Pinpoint the cell where the given text exists, returning its (x, y) midpoint coordinate. 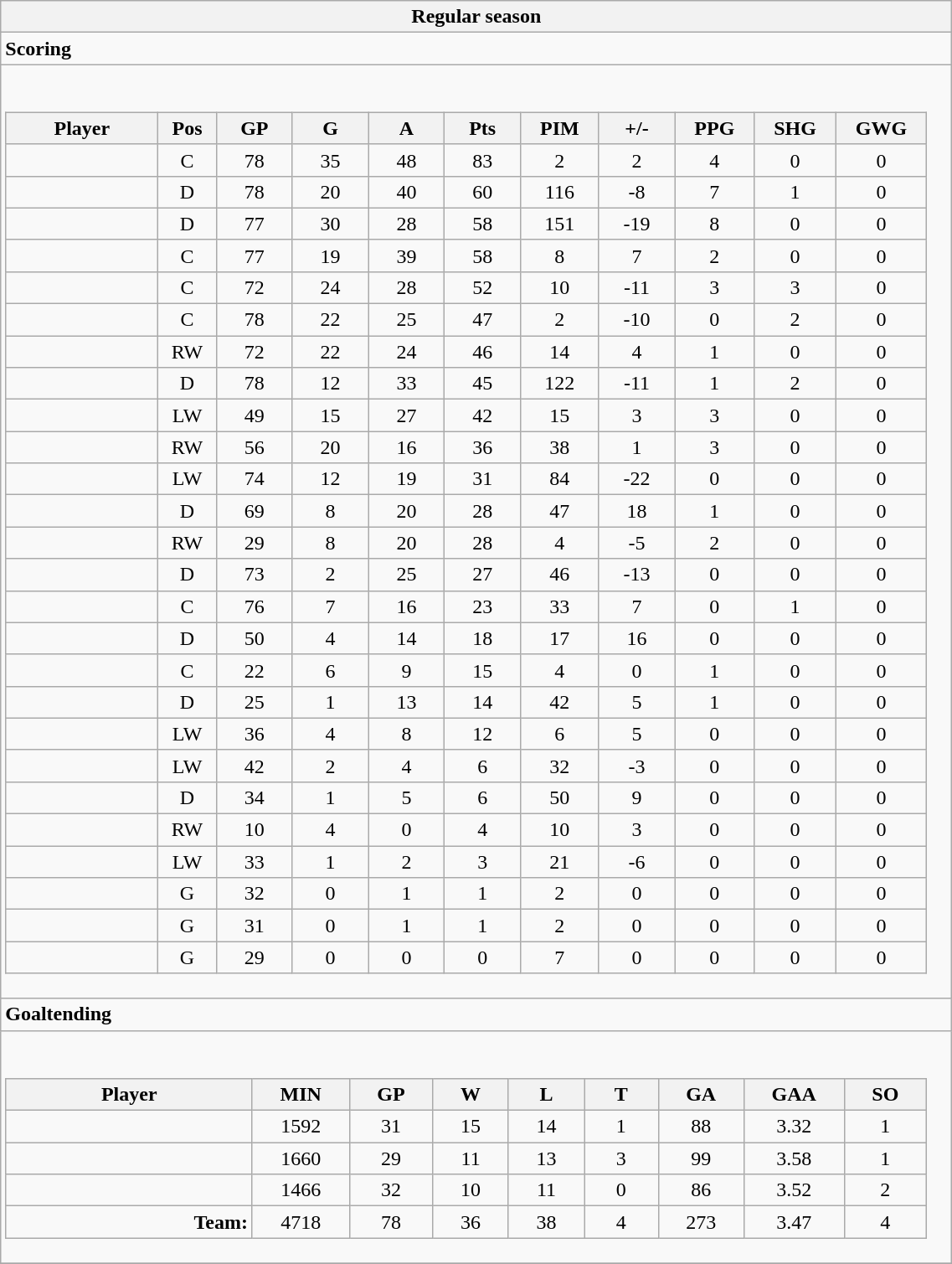
52 (482, 287)
-10 (636, 320)
GA (701, 1094)
76 (255, 606)
116 (560, 192)
35 (330, 160)
L (546, 1094)
1592 (301, 1127)
84 (560, 479)
34 (255, 797)
Pos (188, 128)
3.52 (794, 1190)
4718 (301, 1222)
83 (482, 160)
40 (407, 192)
-13 (636, 575)
W (471, 1094)
-6 (636, 862)
T (621, 1094)
23 (482, 606)
69 (255, 511)
Goaltending (476, 1014)
Scoring (476, 49)
-19 (636, 224)
39 (407, 255)
Player MIN GP W L T GA GAA SO 1592 31 15 14 1 88 3.32 1 1660 29 11 13 3 99 3.58 1 1466 32 10 11 0 86 3.52 2 Team: 4718 78 36 38 4 273 3.47 4 (476, 1147)
122 (560, 384)
48 (407, 160)
30 (330, 224)
Team: (129, 1222)
+/- (636, 128)
A (407, 128)
PPG (715, 128)
-3 (636, 766)
99 (701, 1158)
GAA (794, 1094)
1466 (301, 1190)
17 (560, 638)
74 (255, 479)
3.47 (794, 1222)
1660 (301, 1158)
Pts (482, 128)
45 (482, 384)
49 (255, 415)
56 (255, 447)
88 (701, 1127)
3.58 (794, 1158)
73 (255, 575)
GWG (881, 128)
151 (560, 224)
SHG (795, 128)
-8 (636, 192)
SO (885, 1094)
Regular season (476, 17)
3.32 (794, 1127)
273 (701, 1222)
86 (701, 1190)
-22 (636, 479)
PIM (560, 128)
MIN (301, 1094)
60 (482, 192)
-5 (636, 543)
21 (560, 862)
